Return [X, Y] of the center of cell containing provided text 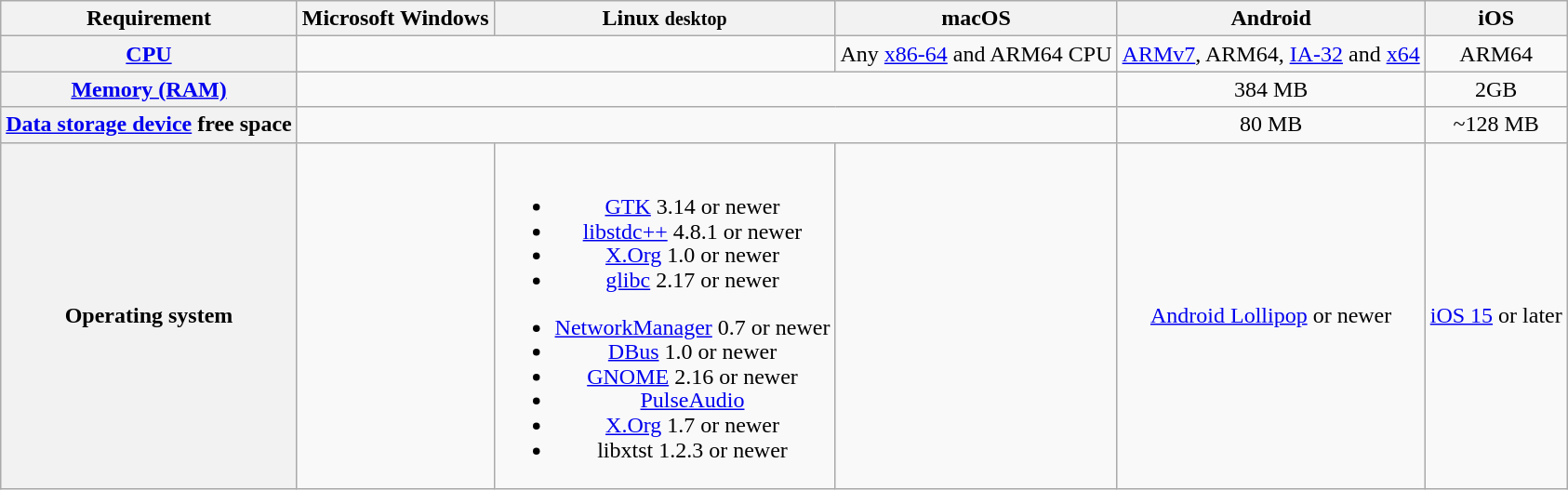
Android [1270, 19]
Any x86-64 and ARM64 CPU [977, 54]
iOS [1495, 19]
Memory (RAM) [149, 89]
Operating system [149, 316]
Microsoft Windows [395, 19]
~128 MB [1495, 125]
Linux desktop [664, 19]
macOS [977, 19]
ARMv7, ARM64, IA-32 and x64 [1270, 54]
ARM64 [1495, 54]
Android Lollipop or newer [1270, 316]
2GB [1495, 89]
Requirement [149, 19]
iOS 15 or later [1495, 316]
80 MB [1270, 125]
CPU [149, 54]
Data storage device free space [149, 125]
384 MB [1270, 89]
